Detect which cell encompasses the target text, then output its (X, Y) center coordinate. 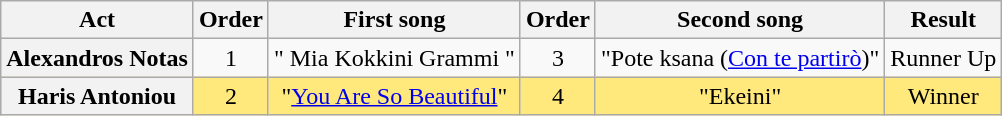
Haris Antoniou (98, 96)
Second song (740, 20)
First song (394, 20)
" Mia Kokkini Grammi " (394, 58)
Alexandros Notas (98, 58)
3 (558, 58)
"Pote ksana (Con te partirò)" (740, 58)
1 (230, 58)
4 (558, 96)
2 (230, 96)
"You Are So Beautiful" (394, 96)
Runner Up (944, 58)
"Ekeini" (740, 96)
Act (98, 20)
Result (944, 20)
Winner (944, 96)
